Detect which cell encompasses the target text, then output its [x, y] center coordinate. 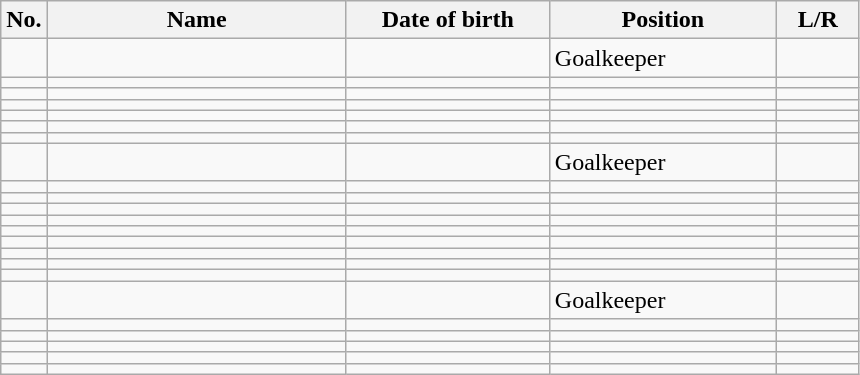
No. [24, 20]
Date of birth [448, 20]
Name [196, 20]
Position [662, 20]
L/R [818, 20]
